Return [X, Y] of the center of cell containing provided text 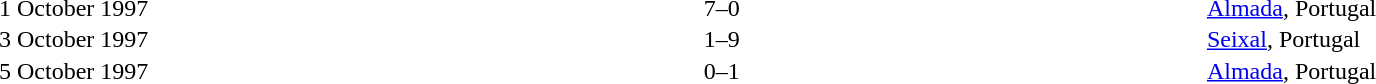
1–9 [722, 39]
